Capture the cell that displays the provided text and extract its [X, Y] central coordinate. 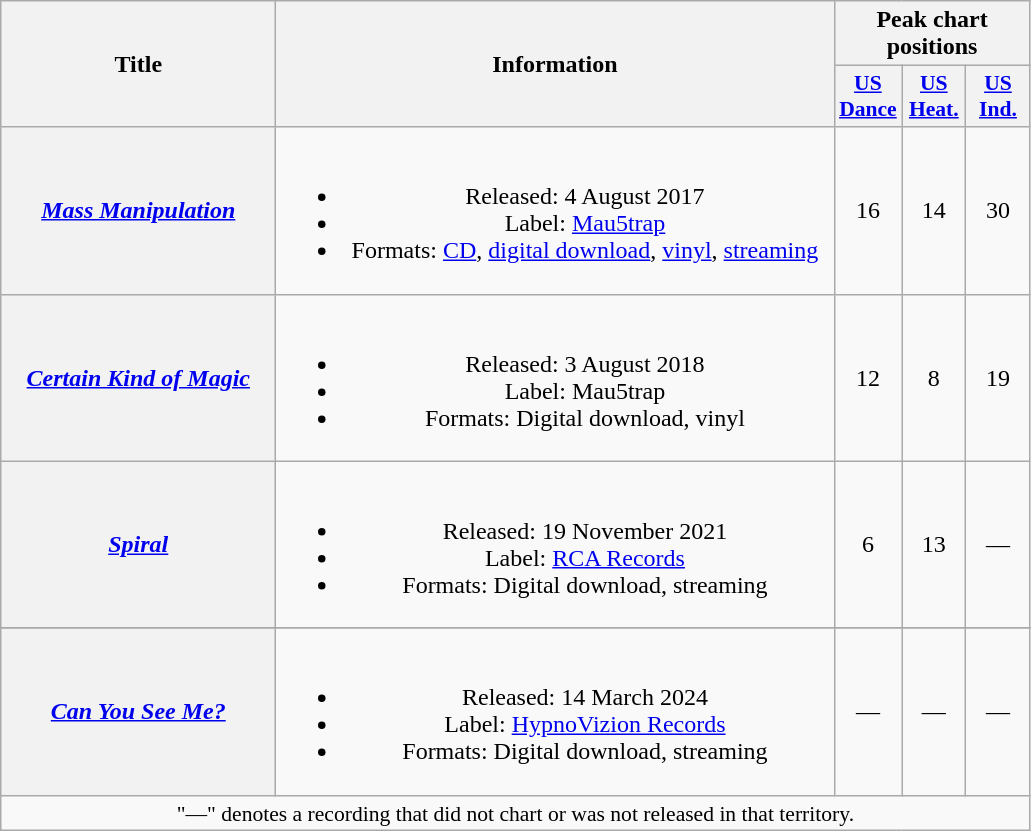
Information [555, 64]
USInd. [998, 96]
12 [868, 378]
30 [998, 210]
19 [998, 378]
13 [934, 544]
8 [934, 378]
Mass Manipulation [138, 210]
Peak chart positions [932, 34]
Title [138, 64]
Spiral [138, 544]
USHeat. [934, 96]
"—" denotes a recording that did not chart or was not released in that territory. [516, 813]
Released: 14 March 2024Label: HypnoVizion RecordsFormats: Digital download, streaming [555, 712]
Can You See Me? [138, 712]
6 [868, 544]
Released: 3 August 2018Label: Mau5trapFormats: Digital download, vinyl [555, 378]
USDance [868, 96]
Released: 4 August 2017Label: Mau5trapFormats: CD, digital download, vinyl, streaming [555, 210]
Released: 19 November 2021Label: RCA RecordsFormats: Digital download, streaming [555, 544]
14 [934, 210]
16 [868, 210]
Certain Kind of Magic [138, 378]
